Pinpoint the cell where the given text exists, returning its (x, y) midpoint coordinate. 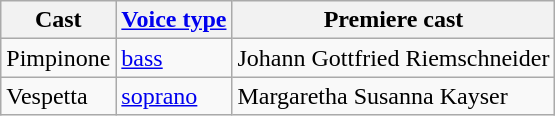
Vespetta (58, 96)
Pimpinone (58, 58)
bass (174, 58)
Johann Gottfried Riemschneider (394, 58)
Margaretha Susanna Kayser (394, 96)
Voice type (174, 20)
Cast (58, 20)
Premiere cast (394, 20)
soprano (174, 96)
